Extract the [x, y] coordinate from the center of the cell holding the provided text.  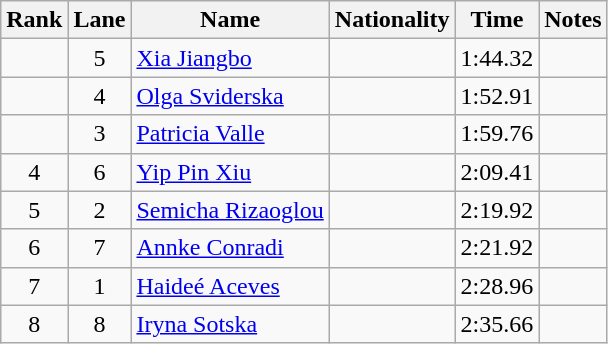
Notes [573, 20]
Name [230, 20]
Xia Jiangbo [230, 58]
Haideé Aceves [230, 286]
2:28.96 [497, 286]
2 [100, 210]
1:59.76 [497, 134]
Annke Conradi [230, 248]
Nationality [392, 20]
2:09.41 [497, 172]
1 [100, 286]
2:35.66 [497, 324]
Lane [100, 20]
3 [100, 134]
2:21.92 [497, 248]
1:44.32 [497, 58]
2:19.92 [497, 210]
Yip Pin Xiu [230, 172]
Patricia Valle [230, 134]
Rank [34, 20]
Time [497, 20]
1:52.91 [497, 96]
Iryna Sotska [230, 324]
Semicha Rizaoglou [230, 210]
Olga Sviderska [230, 96]
